Search for the cell housing the specified text and yield its (x, y) center coordinate. 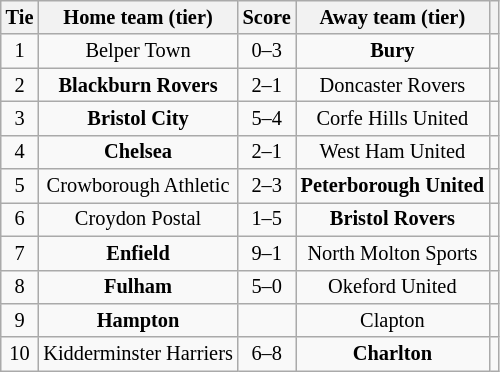
6 (20, 219)
2 (20, 85)
9 (20, 320)
Hampton (138, 320)
Away team (tier) (392, 17)
Fulham (138, 287)
10 (20, 354)
3 (20, 118)
8 (20, 287)
9–1 (267, 253)
Kidderminster Harriers (138, 354)
West Ham United (392, 152)
1 (20, 51)
Belper Town (138, 51)
0–3 (267, 51)
North Molton Sports (392, 253)
1–5 (267, 219)
Doncaster Rovers (392, 85)
Crowborough Athletic (138, 186)
Bristol City (138, 118)
Bristol Rovers (392, 219)
Bury (392, 51)
Croydon Postal (138, 219)
Score (267, 17)
Blackburn Rovers (138, 85)
Corfe Hills United (392, 118)
6–8 (267, 354)
Charlton (392, 354)
5–0 (267, 287)
5 (20, 186)
Peterborough United (392, 186)
2–3 (267, 186)
Home team (tier) (138, 17)
5–4 (267, 118)
Enfield (138, 253)
Clapton (392, 320)
4 (20, 152)
Okeford United (392, 287)
7 (20, 253)
Chelsea (138, 152)
Tie (20, 17)
